Identify which cell holds the provided text, then report its (X, Y) central coordinate. 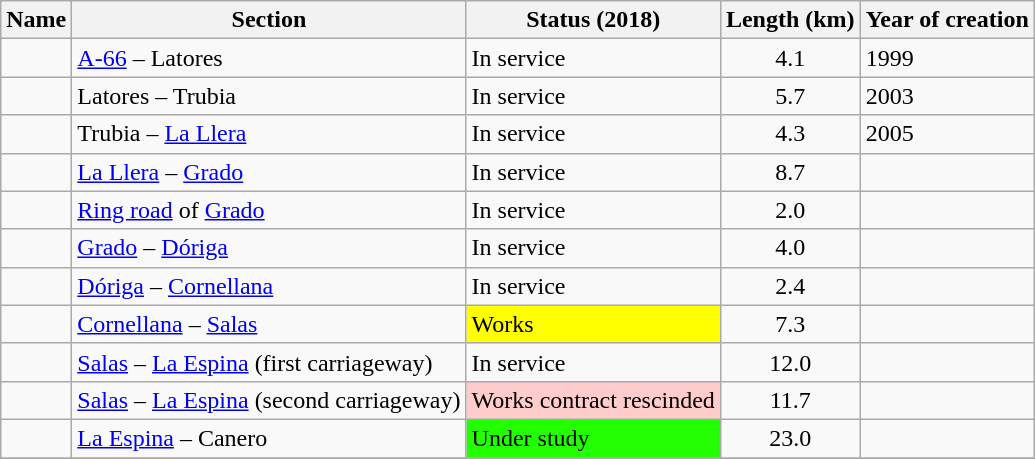
Cornellana – Salas (269, 324)
Ring road of Grado (269, 210)
4.3 (790, 134)
Length (km) (790, 20)
Year of creation (947, 20)
Trubia – La Llera (269, 134)
Under study (593, 438)
Works contract rescinded (593, 400)
Name (36, 20)
Grado – Dóriga (269, 248)
23.0 (790, 438)
4.0 (790, 248)
12.0 (790, 362)
Salas – La Espina (second carriageway) (269, 400)
Salas – La Espina (first carriageway) (269, 362)
Section (269, 20)
11.7 (790, 400)
1999 (947, 58)
8.7 (790, 172)
La Espina – Canero (269, 438)
Status (2018) (593, 20)
Dóriga – Cornellana (269, 286)
7.3 (790, 324)
2.0 (790, 210)
4.1 (790, 58)
Works (593, 324)
2005 (947, 134)
2003 (947, 96)
La Llera – Grado (269, 172)
Latores – Trubia (269, 96)
5.7 (790, 96)
A-66 – Latores (269, 58)
2.4 (790, 286)
